Locate the cell with the specified text and output its (X, Y) center coordinate. 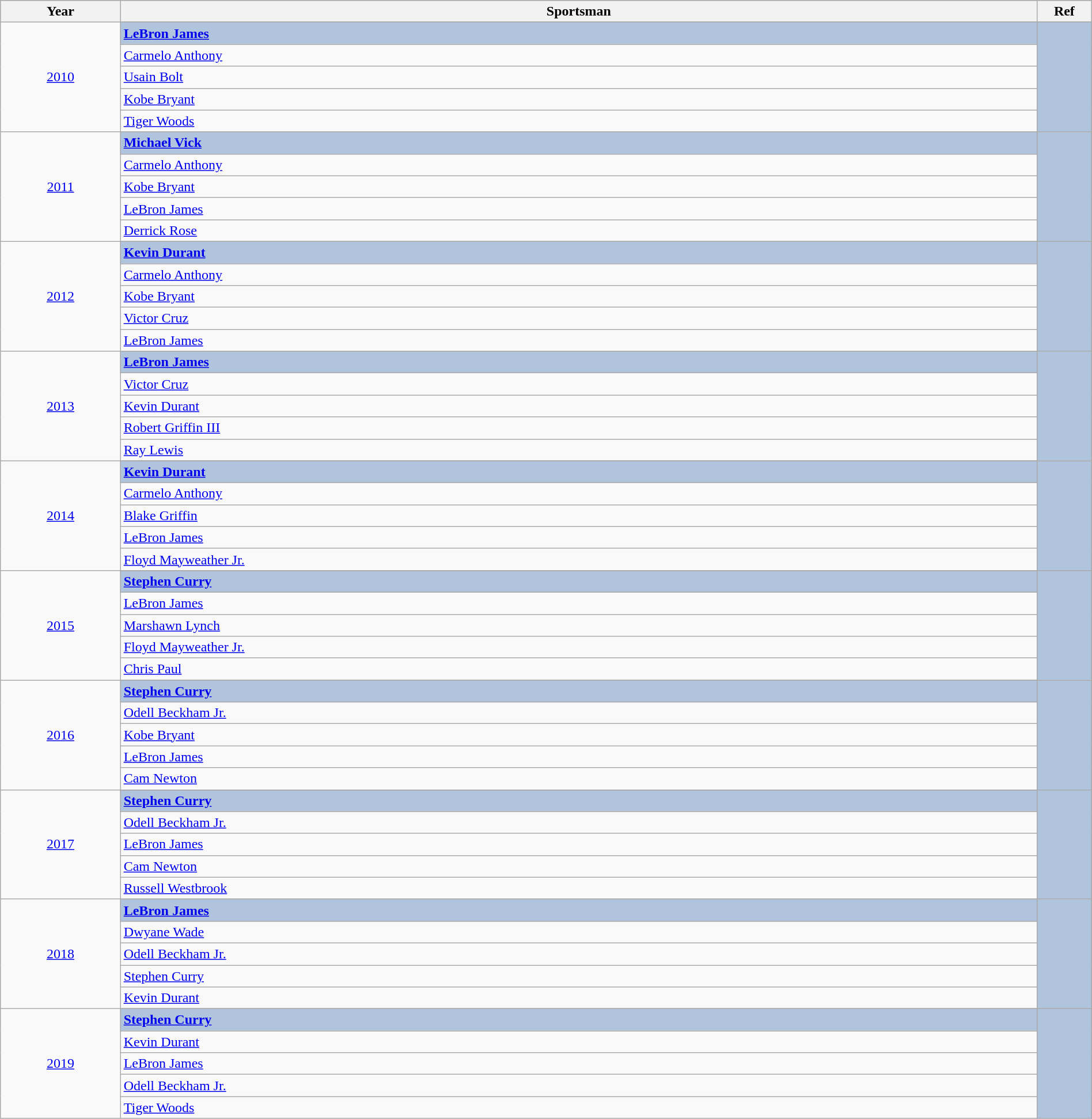
2017 (60, 844)
2010 (60, 77)
2018 (60, 954)
Michael Vick (578, 143)
Robert Griffin III (578, 428)
Blake Griffin (578, 515)
Ref (1064, 12)
Year (60, 12)
Dwyane Wade (578, 932)
2019 (60, 1064)
2012 (60, 296)
2016 (60, 735)
Russell Westbrook (578, 888)
Marshawn Lynch (578, 625)
2011 (60, 187)
2015 (60, 625)
2013 (60, 406)
2014 (60, 515)
Chris Paul (578, 669)
Derrick Rose (578, 230)
Sportsman (578, 12)
Ray Lewis (578, 450)
Usain Bolt (578, 77)
